Extract the (X, Y) coordinate from the center of the cell holding the provided text.  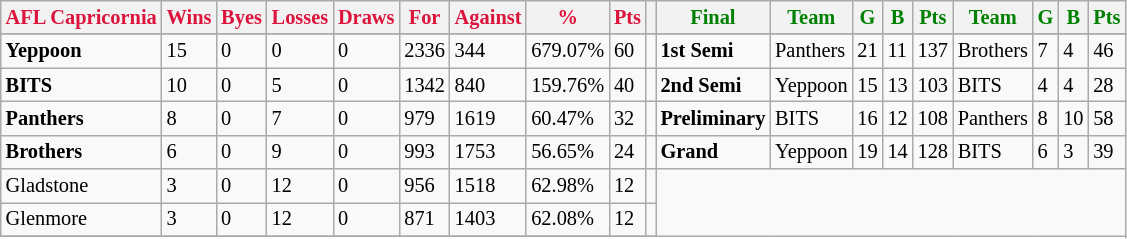
2336 (424, 51)
Grand (714, 152)
979 (424, 118)
60 (628, 51)
19 (868, 152)
344 (488, 51)
Losses (300, 17)
62.98% (568, 186)
For (424, 17)
1518 (488, 186)
% (568, 17)
1619 (488, 118)
56.65% (568, 152)
Byes (241, 17)
103 (933, 85)
159.76% (568, 85)
1753 (488, 152)
Wins (190, 17)
62.08% (568, 219)
46 (1106, 51)
Glenmore (82, 219)
Final (714, 17)
14 (898, 152)
40 (628, 85)
AFL Capricornia (82, 17)
679.07% (568, 51)
840 (488, 85)
2nd Semi (714, 85)
137 (933, 51)
108 (933, 118)
24 (628, 152)
993 (424, 152)
Against (488, 17)
128 (933, 152)
Draws (366, 17)
60.47% (568, 118)
32 (628, 118)
9 (300, 152)
1st Semi (714, 51)
11 (898, 51)
16 (868, 118)
5 (300, 85)
Preliminary (714, 118)
58 (1106, 118)
871 (424, 219)
28 (1106, 85)
1403 (488, 219)
1342 (424, 85)
956 (424, 186)
39 (1106, 152)
Gladstone (82, 186)
21 (868, 51)
13 (898, 85)
